Capture the cell that displays the provided text and extract its [X, Y] central coordinate. 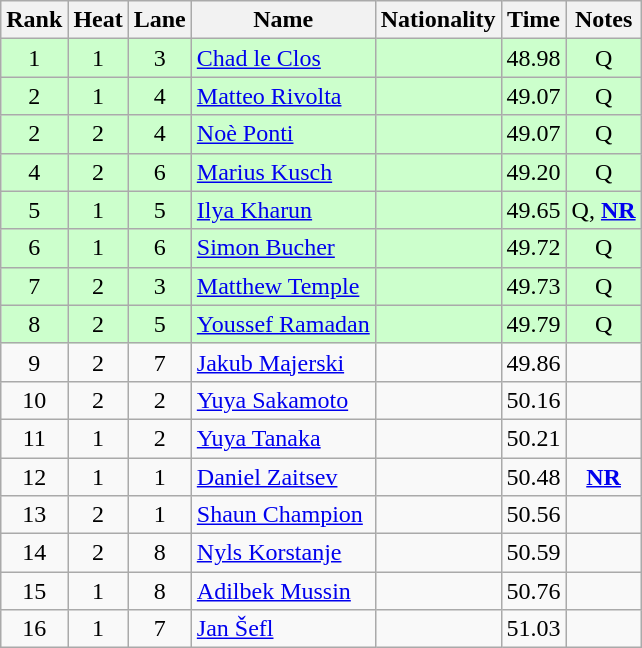
Simon Bucher [283, 248]
51.03 [534, 629]
Jan Šefl [283, 629]
50.76 [534, 591]
12 [34, 477]
Nationality [438, 20]
15 [34, 591]
Q, NR [604, 210]
50.16 [534, 400]
11 [34, 438]
Ilya Kharun [283, 210]
14 [34, 553]
50.56 [534, 515]
Noè Ponti [283, 134]
10 [34, 400]
Nyls Korstanje [283, 553]
Yuya Sakamoto [283, 400]
16 [34, 629]
49.79 [534, 324]
Shaun Champion [283, 515]
13 [34, 515]
Heat [98, 20]
50.21 [534, 438]
48.98 [534, 58]
49.86 [534, 362]
Time [534, 20]
49.72 [534, 248]
Matthew Temple [283, 286]
50.48 [534, 477]
Youssef Ramadan [283, 324]
Rank [34, 20]
49.20 [534, 172]
Adilbek Mussin [283, 591]
Notes [604, 20]
Marius Kusch [283, 172]
Daniel Zaitsev [283, 477]
49.65 [534, 210]
50.59 [534, 553]
Jakub Majerski [283, 362]
Lane [160, 20]
Name [283, 20]
NR [604, 477]
9 [34, 362]
49.73 [534, 286]
Matteo Rivolta [283, 96]
Yuya Tanaka [283, 438]
Chad le Clos [283, 58]
